Locate the cell with the specified text and output its (X, Y) center coordinate. 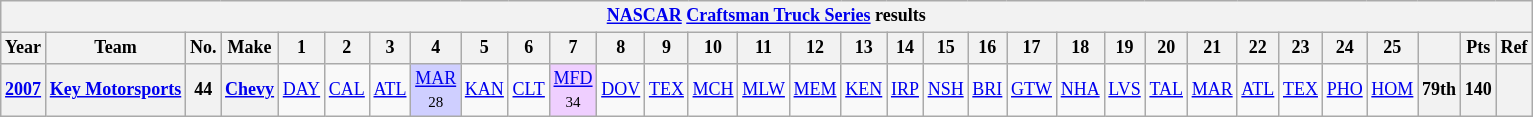
4 (436, 48)
21 (1212, 48)
19 (1124, 48)
20 (1166, 48)
24 (1344, 48)
NASCAR Craftsman Truck Series results (766, 16)
KAN (484, 90)
CAL (346, 90)
Make (250, 48)
79th (1440, 90)
MCH (713, 90)
Pts (1478, 48)
140 (1478, 90)
17 (1032, 48)
9 (667, 48)
MLW (764, 90)
44 (204, 90)
7 (573, 48)
22 (1258, 48)
PHO (1344, 90)
23 (1301, 48)
MFD34 (573, 90)
6 (528, 48)
Chevy (250, 90)
25 (1392, 48)
MAR28 (436, 90)
CLT (528, 90)
2007 (24, 90)
DOV (621, 90)
Key Motorsports (115, 90)
MAR (1212, 90)
Year (24, 48)
BRI (988, 90)
GTW (1032, 90)
14 (906, 48)
11 (764, 48)
16 (988, 48)
NHA (1080, 90)
No. (204, 48)
IRP (906, 90)
Team (115, 48)
3 (390, 48)
HOM (1392, 90)
LVS (1124, 90)
KEN (864, 90)
13 (864, 48)
TAL (1166, 90)
8 (621, 48)
18 (1080, 48)
10 (713, 48)
DAY (301, 90)
Ref (1514, 48)
15 (946, 48)
NSH (946, 90)
MEM (815, 90)
2 (346, 48)
12 (815, 48)
1 (301, 48)
5 (484, 48)
